Locate the cell with the specified text and output its (x, y) center coordinate. 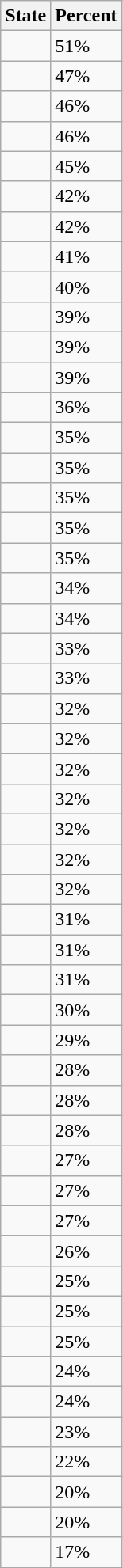
47% (86, 76)
41% (86, 256)
State (25, 16)
26% (86, 1251)
Percent (86, 16)
30% (86, 1010)
36% (86, 408)
40% (86, 287)
17% (86, 1552)
22% (86, 1462)
51% (86, 46)
23% (86, 1432)
29% (86, 1040)
45% (86, 166)
